Pinpoint the cell where the given text exists, returning its (X, Y) midpoint coordinate. 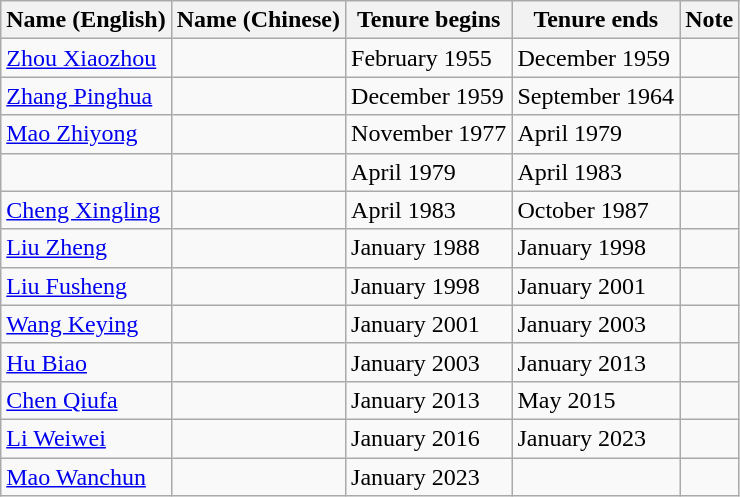
Name (English) (86, 20)
February 1955 (429, 58)
September 1964 (596, 96)
Tenure ends (596, 20)
November 1977 (429, 134)
October 1987 (596, 210)
January 1988 (429, 248)
Cheng Xingling (86, 210)
Mao Zhiyong (86, 134)
May 2015 (596, 400)
Chen Qiufa (86, 400)
Note (710, 20)
Mao Wanchun (86, 477)
Li Weiwei (86, 438)
Wang Keying (86, 324)
Hu Biao (86, 362)
Zhang Pinghua (86, 96)
Liu Zheng (86, 248)
January 2016 (429, 438)
Liu Fusheng (86, 286)
Name (Chinese) (258, 20)
Tenure begins (429, 20)
Zhou Xiaozhou (86, 58)
